Locate the cell with the specified text and output its (x, y) center coordinate. 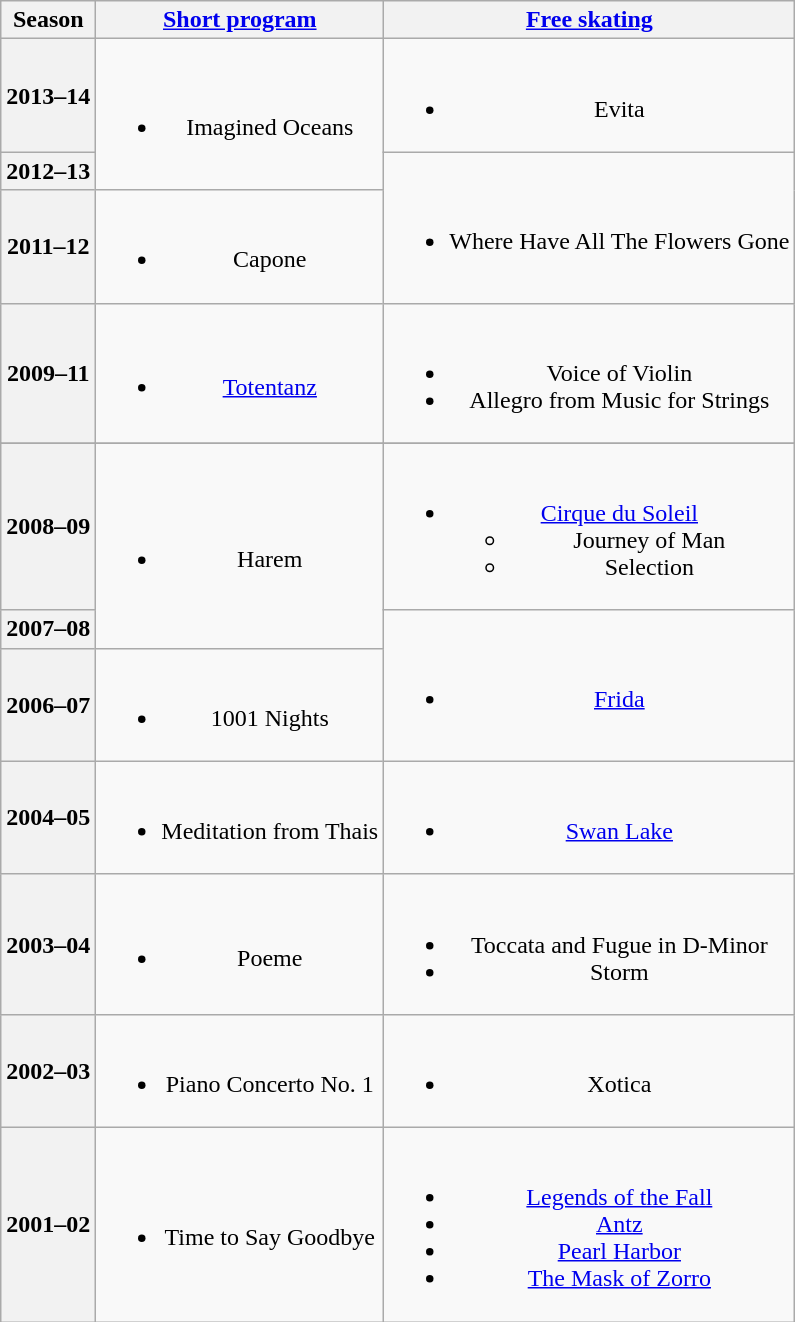
2006–07 (48, 704)
2004–05 (48, 818)
Xotica (590, 1070)
2001–02 (48, 1224)
Where Have All The Flowers Gone (590, 228)
2007–08 (48, 629)
Toccata and Fugue in D-Minor Storm (590, 944)
Cirque du SoleilJourney of ManSelection (590, 526)
Capone (240, 246)
2002–03 (48, 1070)
Totentanz (240, 373)
2012–13 (48, 171)
2013–14 (48, 96)
2008–09 (48, 526)
Evita (590, 96)
Frida (590, 686)
1001 Nights (240, 704)
Harem (240, 546)
Legends of the Fall AntzPearl Harbor The Mask of Zorro (590, 1224)
Season (48, 20)
Meditation from Thais (240, 818)
Piano Concerto No. 1 (240, 1070)
2003–04 (48, 944)
Free skating (590, 20)
Time to Say Goodbye (240, 1224)
Voice of Violin Allegro from Music for Strings (590, 373)
Poeme (240, 944)
Short program (240, 20)
2009–11 (48, 373)
Imagined Oceans (240, 114)
Swan Lake (590, 818)
2011–12 (48, 246)
